Pinpoint the cell where the given text exists, returning its (X, Y) midpoint coordinate. 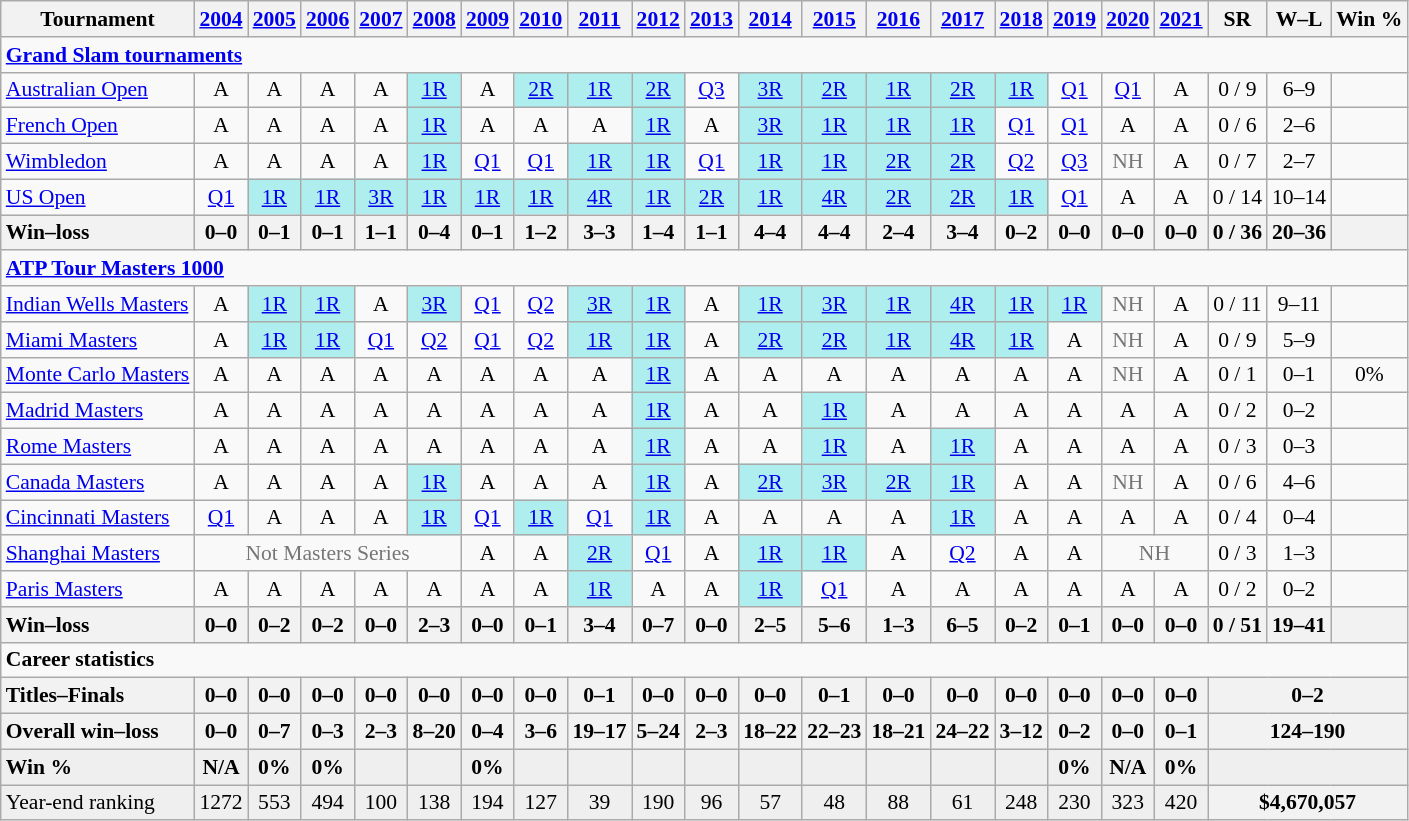
0 / 7 (1238, 162)
2019 (1074, 19)
Wimbledon (98, 162)
19–17 (599, 732)
French Open (98, 126)
19–41 (1299, 625)
2005 (274, 19)
2021 (1180, 19)
4–6 (1299, 482)
3–3 (599, 233)
190 (658, 803)
W–L (1299, 19)
2013 (712, 19)
Shanghai Masters (98, 554)
Grand Slam tournaments (704, 55)
Australian Open (98, 90)
Indian Wells Masters (98, 304)
2004 (220, 19)
420 (1180, 803)
2018 (1022, 19)
0 / 51 (1238, 625)
$4,670,057 (1308, 803)
2015 (834, 19)
2014 (770, 19)
20–36 (1299, 233)
2007 (380, 19)
0 / 11 (1238, 304)
1272 (220, 803)
5–9 (1299, 340)
2011 (599, 19)
61 (962, 803)
124–190 (1308, 732)
2008 (434, 19)
18–21 (898, 732)
Monte Carlo Masters (98, 375)
194 (488, 803)
2–4 (898, 233)
Titles–Finals (98, 696)
2–6 (1299, 126)
100 (380, 803)
494 (328, 803)
1–4 (658, 233)
2–7 (1299, 162)
127 (540, 803)
2016 (898, 19)
2006 (328, 19)
138 (434, 803)
96 (712, 803)
9–11 (1299, 304)
22–23 (834, 732)
8–20 (434, 732)
39 (599, 803)
6–9 (1299, 90)
Miami Masters (98, 340)
553 (274, 803)
2–5 (770, 625)
230 (1074, 803)
6–5 (962, 625)
Rome Masters (98, 447)
2017 (962, 19)
5–6 (834, 625)
ATP Tour Masters 1000 (704, 269)
48 (834, 803)
57 (770, 803)
US Open (98, 197)
Tournament (98, 19)
0 / 36 (1238, 233)
0 / 1 (1238, 375)
Year-end ranking (98, 803)
18–22 (770, 732)
3–12 (1022, 732)
Madrid Masters (98, 411)
3–6 (540, 732)
24–22 (962, 732)
SR (1238, 19)
0 / 4 (1238, 518)
Paris Masters (98, 589)
0 / 14 (1238, 197)
2020 (1128, 19)
2009 (488, 19)
88 (898, 803)
2012 (658, 19)
1–2 (540, 233)
5–24 (658, 732)
Cincinnati Masters (98, 518)
Overall win–loss (98, 732)
10–14 (1299, 197)
Not Masters Series (327, 554)
323 (1128, 803)
2010 (540, 19)
Canada Masters (98, 482)
Career statistics (704, 660)
248 (1022, 803)
